Return [X, Y] of the center of cell containing provided text 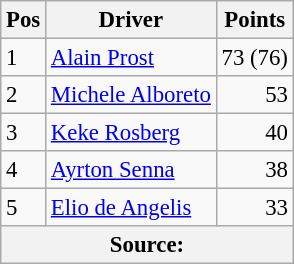
33 [254, 208]
38 [254, 170]
Alain Prost [132, 58]
2 [24, 95]
1 [24, 58]
Keke Rosberg [132, 133]
5 [24, 208]
Driver [132, 20]
3 [24, 133]
Elio de Angelis [132, 208]
73 (76) [254, 58]
53 [254, 95]
Points [254, 20]
Ayrton Senna [132, 170]
40 [254, 133]
Pos [24, 20]
4 [24, 170]
Michele Alboreto [132, 95]
Source: [147, 245]
